For the text-containing cell, return its midpoint in [X, Y] coordinate format. 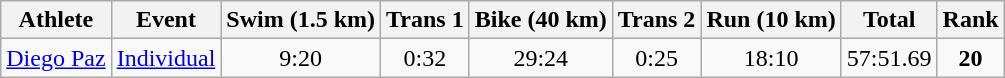
Diego Paz [56, 58]
Trans 2 [656, 20]
0:32 [426, 58]
9:20 [301, 58]
Trans 1 [426, 20]
0:25 [656, 58]
Run (10 km) [771, 20]
Athlete [56, 20]
20 [970, 58]
Individual [166, 58]
Swim (1.5 km) [301, 20]
Rank [970, 20]
Bike (40 km) [540, 20]
57:51.69 [889, 58]
29:24 [540, 58]
Event [166, 20]
Total [889, 20]
18:10 [771, 58]
